Return the [X, Y] coordinate for the center point of the cell that contains the specified text.  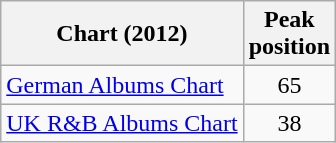
UK R&B Albums Chart [122, 123]
65 [289, 85]
38 [289, 123]
German Albums Chart [122, 85]
Chart (2012) [122, 34]
Peakposition [289, 34]
